Output the (x, y) coordinate of the center of the cell containing the given text.  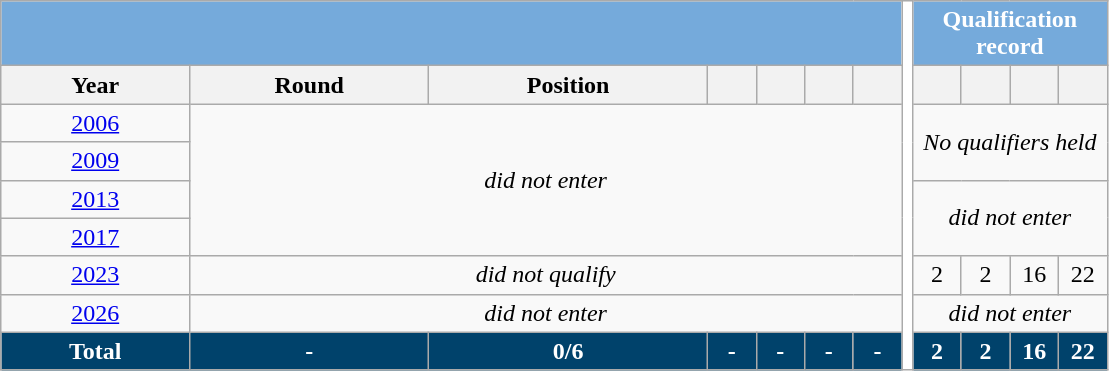
2006 (96, 123)
2009 (96, 161)
2023 (96, 275)
Year (96, 85)
Position (568, 85)
2026 (96, 313)
2017 (96, 237)
did not qualify (546, 275)
No qualifiers held (1010, 142)
Round (310, 85)
Total (96, 351)
2013 (96, 199)
0/6 (568, 351)
Qualification record (1010, 34)
